Identify which cell holds the provided text, then report its [X, Y] central coordinate. 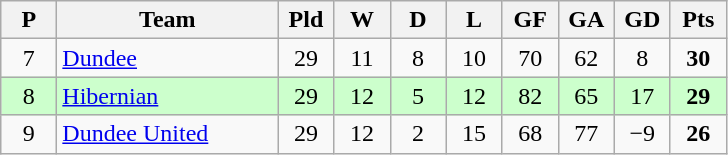
2 [418, 134]
65 [586, 96]
Pld [306, 20]
15 [474, 134]
Dundee United [168, 134]
D [418, 20]
30 [698, 58]
7 [29, 58]
Hibernian [168, 96]
Pts [698, 20]
GD [642, 20]
Dundee [168, 58]
82 [530, 96]
−9 [642, 134]
26 [698, 134]
77 [586, 134]
GA [586, 20]
10 [474, 58]
W [362, 20]
11 [362, 58]
68 [530, 134]
P [29, 20]
L [474, 20]
17 [642, 96]
9 [29, 134]
62 [586, 58]
5 [418, 96]
70 [530, 58]
Team [168, 20]
GF [530, 20]
